Pinpoint the cell where the given text exists, returning its (X, Y) midpoint coordinate. 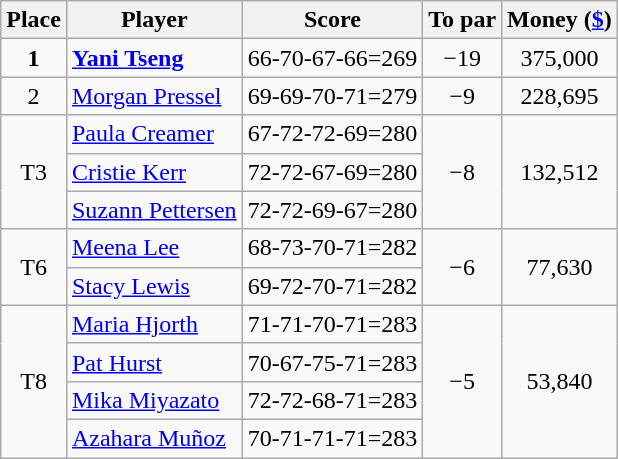
228,695 (560, 96)
T8 (34, 381)
T3 (34, 172)
68-73-70-71=282 (332, 248)
69-69-70-71=279 (332, 96)
−6 (462, 267)
2 (34, 96)
Money ($) (560, 20)
132,512 (560, 172)
−8 (462, 172)
Score (332, 20)
72-72-68-71=283 (332, 400)
72-72-69-67=280 (332, 210)
−19 (462, 58)
Player (154, 20)
53,840 (560, 381)
Yani Tseng (154, 58)
67-72-72-69=280 (332, 134)
T6 (34, 267)
−9 (462, 96)
Mika Miyazato (154, 400)
Cristie Kerr (154, 172)
375,000 (560, 58)
71-71-70-71=283 (332, 324)
Suzann Pettersen (154, 210)
70-71-71-71=283 (332, 438)
Meena Lee (154, 248)
Azahara Muñoz (154, 438)
Pat Hurst (154, 362)
Stacy Lewis (154, 286)
70-67-75-71=283 (332, 362)
66-70-67-66=269 (332, 58)
Maria Hjorth (154, 324)
72-72-67-69=280 (332, 172)
To par (462, 20)
77,630 (560, 267)
Paula Creamer (154, 134)
69-72-70-71=282 (332, 286)
−5 (462, 381)
Place (34, 20)
1 (34, 58)
Morgan Pressel (154, 96)
